Extract the [X, Y] coordinate from the center of the cell holding the provided text.  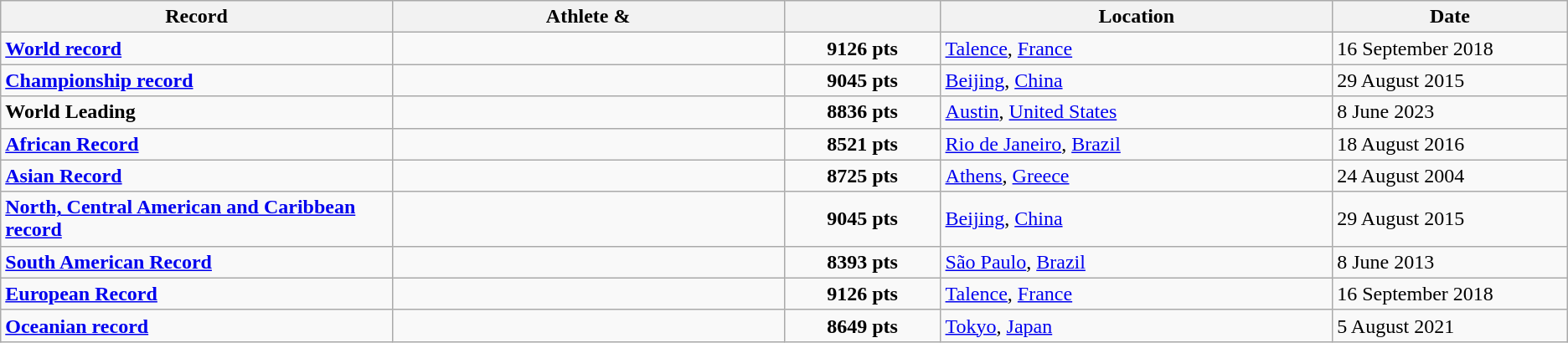
South American Record [197, 262]
North, Central American and Caribbean record [197, 219]
8725 pts [863, 176]
European Record [197, 294]
8 June 2013 [1451, 262]
Athens, Greece [1137, 176]
8521 pts [863, 144]
5 August 2021 [1451, 325]
African Record [197, 144]
8393 pts [863, 262]
Championship record [197, 80]
Athlete & [588, 17]
Rio de Janeiro, Brazil [1137, 144]
World record [197, 49]
Oceanian record [197, 325]
World Leading [197, 112]
Location [1137, 17]
Austin, United States [1137, 112]
8836 pts [863, 112]
8649 pts [863, 325]
São Paulo, Brazil [1137, 262]
Tokyo, Japan [1137, 325]
24 August 2004 [1451, 176]
18 August 2016 [1451, 144]
Asian Record [197, 176]
Record [197, 17]
Date [1451, 17]
8 June 2023 [1451, 112]
